Extract the [x, y] coordinate from the center of the cell holding the provided text.  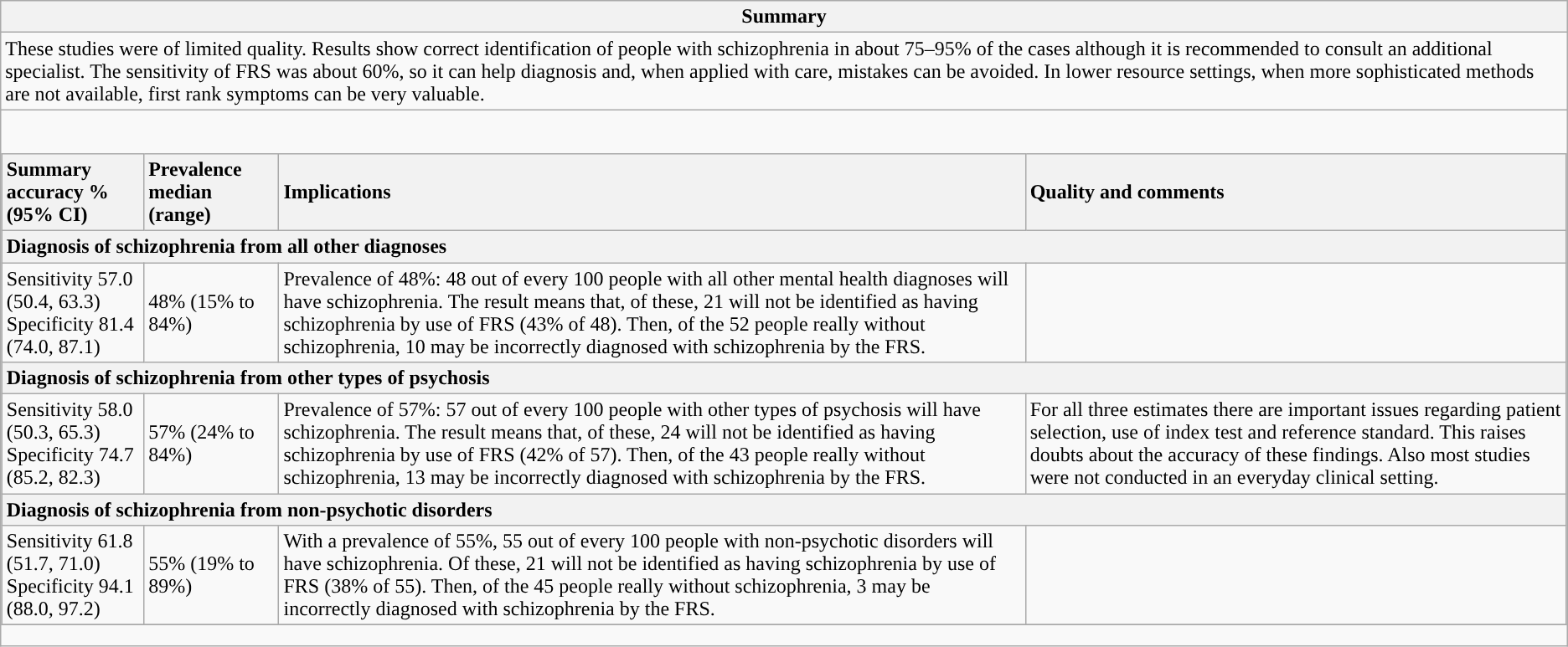
48% (15% to 84%) [211, 313]
Summary accuracy % (95% CI) [72, 192]
Sensitivity 61.8 (51.7, 71.0) Specificity 94.1 (88.0, 97.2) [72, 576]
Diagnosis of schizophrenia from other types of psychosis [784, 378]
Implications [652, 192]
Diagnosis of schizophrenia from non-psychotic disorders [784, 510]
Prevalence median (range) [211, 192]
55% (19% to 89%) [211, 576]
Sensitivity 58.0 (50.3, 65.3) Specificity 74.7 (85.2, 82.3) [72, 444]
Diagnosis of schizophrenia from all other diagnoses [784, 246]
57% (24% to 84%) [211, 444]
Quality and comments [1296, 192]
Sensitivity 57.0 (50.4, 63.3) Specificity 81.4 (74.0, 87.1) [72, 313]
Summary [784, 17]
